Scan for the cell matching the given text and deliver its [X, Y] coordinate at center. 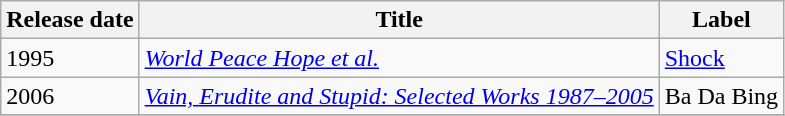
2006 [70, 96]
Vain, Erudite and Stupid: Selected Works 1987–2005 [399, 96]
Shock [721, 58]
Title [399, 20]
Release date [70, 20]
1995 [70, 58]
Ba Da Bing [721, 96]
Label [721, 20]
World Peace Hope et al. [399, 58]
